Detect which cell encompasses the target text, then output its (X, Y) center coordinate. 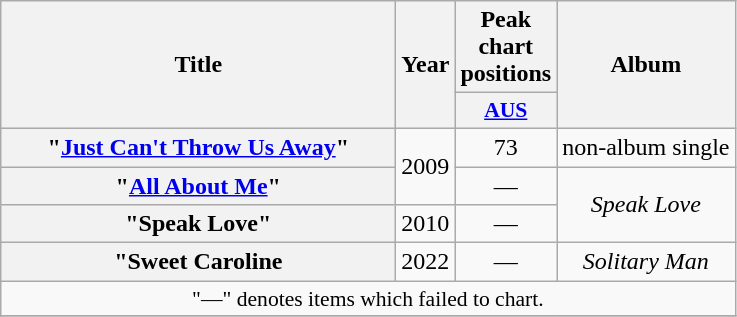
"Sweet Caroline (198, 262)
"—" denotes items which failed to chart. (368, 299)
Solitary Man (646, 262)
Title (198, 65)
"Just Can't Throw Us Away" (198, 147)
"Speak Love" (198, 224)
Speak Love (646, 204)
"All About Me" (198, 185)
AUS (506, 111)
2009 (426, 166)
Year (426, 65)
2010 (426, 224)
73 (506, 147)
Peak chart positions (506, 47)
non-album single (646, 147)
2022 (426, 262)
Album (646, 65)
